Search for the cell housing the specified text and yield its (X, Y) center coordinate. 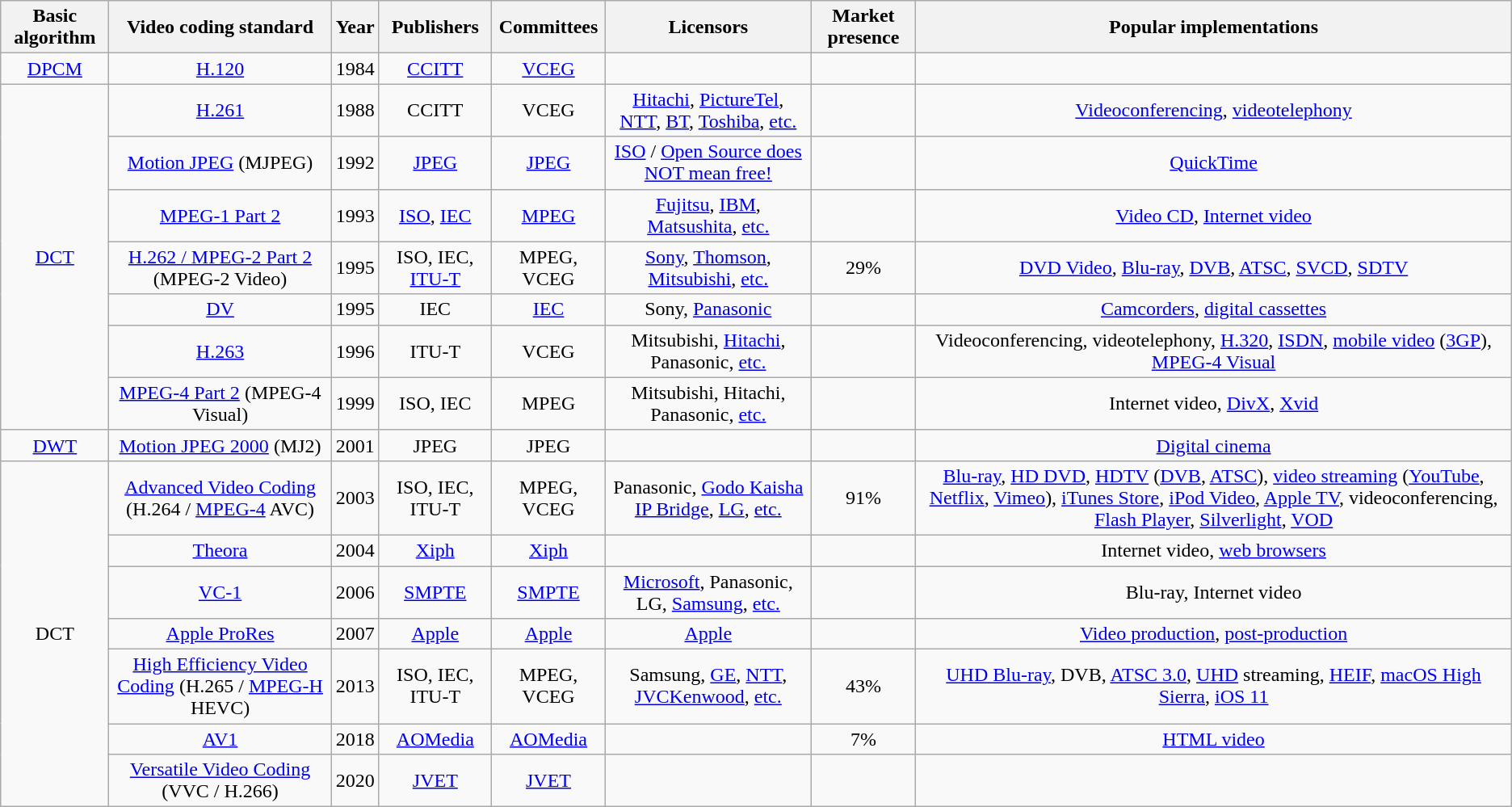
2013 (355, 687)
UHD Blu-ray, DVB, ATSC 3.0, UHD streaming, HEIF, macOS High Sierra, iOS 11 (1213, 687)
Licensors (708, 27)
1988 (355, 110)
91% (863, 498)
Committees (548, 27)
Popular implementations (1213, 27)
Samsung, GE, NTT, JVCKenwood, etc. (708, 687)
Hitachi, PictureTel, NTT, BT, Toshiba, etc. (708, 110)
Video production, post-production (1213, 634)
Versatile Video Coding (VVC / H.266) (220, 780)
Market presence (863, 27)
Basic algorithm (55, 27)
Blu-ray, Internet video (1213, 591)
Microsoft, Panasonic, LG, Samsung, etc. (708, 591)
High Efficiency Video Coding (H.265 / MPEG-H HEVC) (220, 687)
Video coding standard (220, 27)
1996 (355, 351)
H.263 (220, 351)
Internet video, DivX, Xvid (1213, 404)
1984 (355, 69)
2001 (355, 445)
2004 (355, 550)
Apple ProRes (220, 634)
DV (220, 309)
1999 (355, 404)
2003 (355, 498)
2020 (355, 780)
2006 (355, 591)
H.262 / MPEG-2 Part 2 (MPEG-2 Video) (220, 268)
7% (863, 739)
Videoconferencing, videotelephony (1213, 110)
Advanced Video Coding (H.264 / MPEG-4 AVC) (220, 498)
H.120 (220, 69)
Year (355, 27)
Videoconferencing, videotelephony, H.320, ISDN, mobile video (3GP), MPEG-4 Visual (1213, 351)
1992 (355, 163)
Video CD, Internet video (1213, 215)
Internet video, web browsers (1213, 550)
Sony, Thomson, Mitsubishi, etc. (708, 268)
QuickTime (1213, 163)
H.261 (220, 110)
VC-1 (220, 591)
DWT (55, 445)
Camcorders, digital cassettes (1213, 309)
Theora (220, 550)
1993 (355, 215)
Publishers (435, 27)
ISO / Open Source does NOT mean free! (708, 163)
Sony, Panasonic (708, 309)
Fujitsu, IBM, Matsushita, etc. (708, 215)
Panasonic, Godo Kaisha IP Bridge, LG, etc. (708, 498)
2007 (355, 634)
29% (863, 268)
MPEG-4 Part 2 (MPEG-4 Visual) (220, 404)
DPCM (55, 69)
Motion JPEG (MJPEG) (220, 163)
2018 (355, 739)
43% (863, 687)
Motion JPEG 2000 (MJ2) (220, 445)
DVD Video, Blu-ray, DVB, ATSC, SVCD, SDTV (1213, 268)
ITU-T (435, 351)
Digital cinema (1213, 445)
MPEG-1 Part 2 (220, 215)
HTML video (1213, 739)
AV1 (220, 739)
